Search for the cell housing the specified text and yield its [x, y] center coordinate. 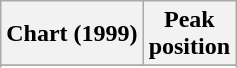
Peakposition [189, 34]
Chart (1999) [72, 34]
